Identify which cell holds the provided text, then report its (x, y) central coordinate. 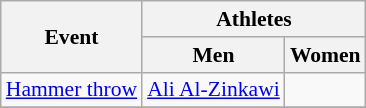
Ali Al-Zinkawi (214, 90)
Athletes (254, 19)
Hammer throw (72, 90)
Event (72, 36)
Women (326, 55)
Men (214, 55)
